Detect which cell encompasses the target text, then output its (x, y) center coordinate. 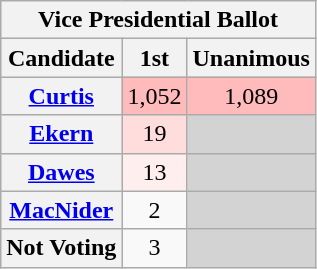
19 (154, 134)
MacNider (62, 210)
Dawes (62, 172)
1,052 (154, 96)
Not Voting (62, 248)
1,089 (251, 96)
Curtis (62, 96)
Ekern (62, 134)
13 (154, 172)
3 (154, 248)
1st (154, 58)
Vice Presidential Ballot (158, 20)
2 (154, 210)
Unanimous (251, 58)
Candidate (62, 58)
